Return the (x, y) coordinate for the center point of the cell that contains the specified text.  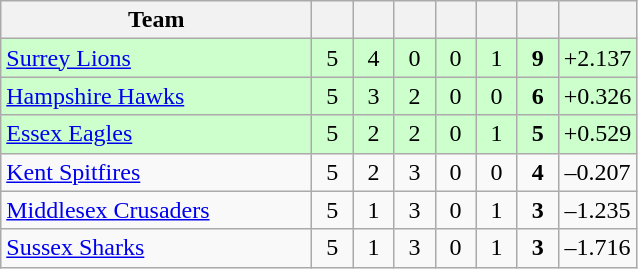
–1.235 (598, 210)
9 (538, 58)
Team (156, 20)
Kent Spitfires (156, 172)
–1.716 (598, 248)
+2.137 (598, 58)
–0.207 (598, 172)
Essex Eagles (156, 134)
Sussex Sharks (156, 248)
Hampshire Hawks (156, 96)
Middlesex Crusaders (156, 210)
Surrey Lions (156, 58)
6 (538, 96)
+0.529 (598, 134)
+0.326 (598, 96)
